Locate the cell with the specified text and output its [X, Y] center coordinate. 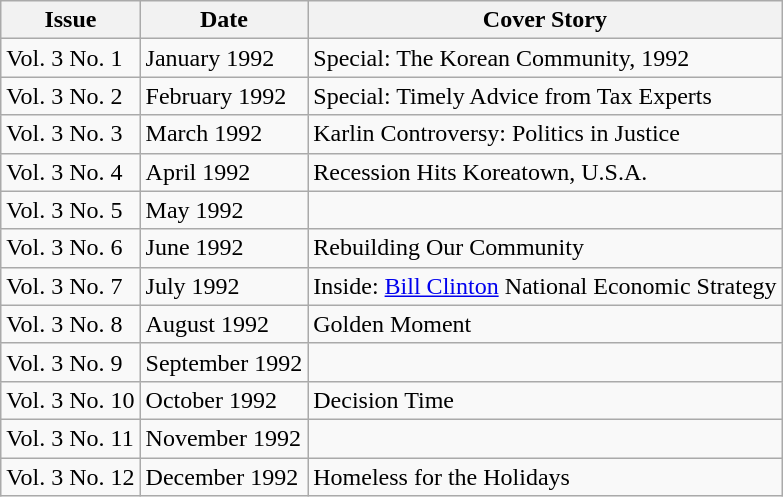
Vol. 3 No. 9 [70, 362]
Issue [70, 20]
Vol. 3 No. 7 [70, 286]
Vol. 3 No. 12 [70, 477]
December 1992 [224, 477]
May 1992 [224, 210]
Vol. 3 No. 8 [70, 324]
March 1992 [224, 134]
April 1992 [224, 172]
August 1992 [224, 324]
Vol. 3 No. 1 [70, 58]
Recession Hits Koreatown, U.S.A. [545, 172]
Vol. 3 No. 11 [70, 438]
Homeless for the Holidays [545, 477]
October 1992 [224, 400]
Vol. 3 No. 2 [70, 96]
Vol. 3 No. 6 [70, 248]
Special: The Korean Community, 1992 [545, 58]
Golden Moment [545, 324]
Vol. 3 No. 5 [70, 210]
Vol. 3 No. 4 [70, 172]
Rebuilding Our Community [545, 248]
Decision Time [545, 400]
February 1992 [224, 96]
July 1992 [224, 286]
Inside: Bill Clinton National Economic Strategy [545, 286]
June 1992 [224, 248]
January 1992 [224, 58]
Vol. 3 No. 10 [70, 400]
Date [224, 20]
Special: Timely Advice from Tax Experts [545, 96]
September 1992 [224, 362]
Vol. 3 No. 3 [70, 134]
Karlin Controversy: Politics in Justice [545, 134]
Cover Story [545, 20]
November 1992 [224, 438]
